Output the [x, y] coordinate of the center of the cell containing the given text.  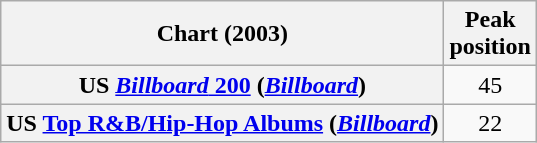
US Top R&B/Hip-Hop Albums (Billboard) [222, 123]
45 [490, 85]
US Billboard 200 (Billboard) [222, 85]
Chart (2003) [222, 34]
Peakposition [490, 34]
22 [490, 123]
